Return the [x, y] coordinate for the center point of the cell that contains the specified text.  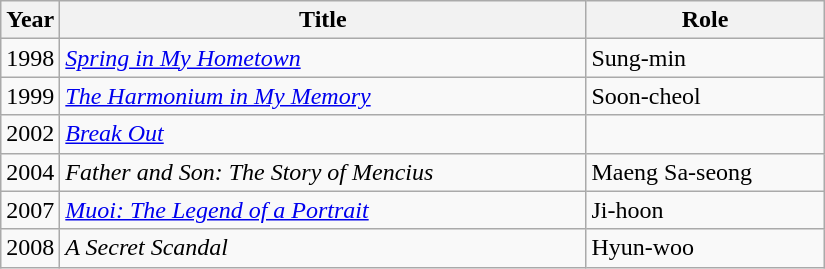
Title [323, 20]
Father and Son: The Story of Mencius [323, 172]
Ji-hoon [705, 210]
2008 [30, 248]
Maeng Sa-seong [705, 172]
1998 [30, 58]
The Harmonium in My Memory [323, 96]
2004 [30, 172]
Spring in My Hometown [323, 58]
Sung-min [705, 58]
Role [705, 20]
1999 [30, 96]
Break Out [323, 134]
Muoi: The Legend of a Portrait [323, 210]
Soon-cheol [705, 96]
Year [30, 20]
2002 [30, 134]
A Secret Scandal [323, 248]
Hyun-woo [705, 248]
2007 [30, 210]
